From the cell containing the given text, extract its center point as (x, y) coordinate. 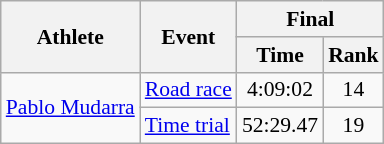
14 (354, 90)
Event (188, 36)
Final (310, 19)
Rank (354, 55)
4:09:02 (280, 90)
Pablo Mudarra (70, 108)
Time (280, 55)
Athlete (70, 36)
Road race (188, 90)
52:29.47 (280, 126)
19 (354, 126)
Time trial (188, 126)
